Find where the given text appears and provide that cell's center as [x, y] coordinate. 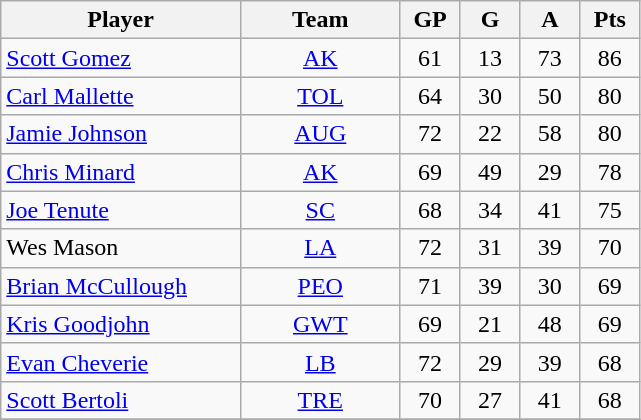
Scott Gomez [121, 58]
TRE [320, 400]
49 [490, 172]
PEO [320, 286]
Brian McCullough [121, 286]
SC [320, 210]
75 [610, 210]
22 [490, 134]
61 [430, 58]
TOL [320, 96]
LA [320, 248]
Kris Goodjohn [121, 324]
Jamie Johnson [121, 134]
64 [430, 96]
Chris Minard [121, 172]
Evan Cheverie [121, 362]
58 [550, 134]
Pts [610, 20]
G [490, 20]
GWT [320, 324]
AUG [320, 134]
86 [610, 58]
Team [320, 20]
13 [490, 58]
21 [490, 324]
71 [430, 286]
31 [490, 248]
Wes Mason [121, 248]
27 [490, 400]
78 [610, 172]
34 [490, 210]
Scott Bertoli [121, 400]
Player [121, 20]
A [550, 20]
GP [430, 20]
73 [550, 58]
LB [320, 362]
50 [550, 96]
Carl Mallette [121, 96]
48 [550, 324]
Joe Tenute [121, 210]
